Search for the cell housing the specified text and yield its (x, y) center coordinate. 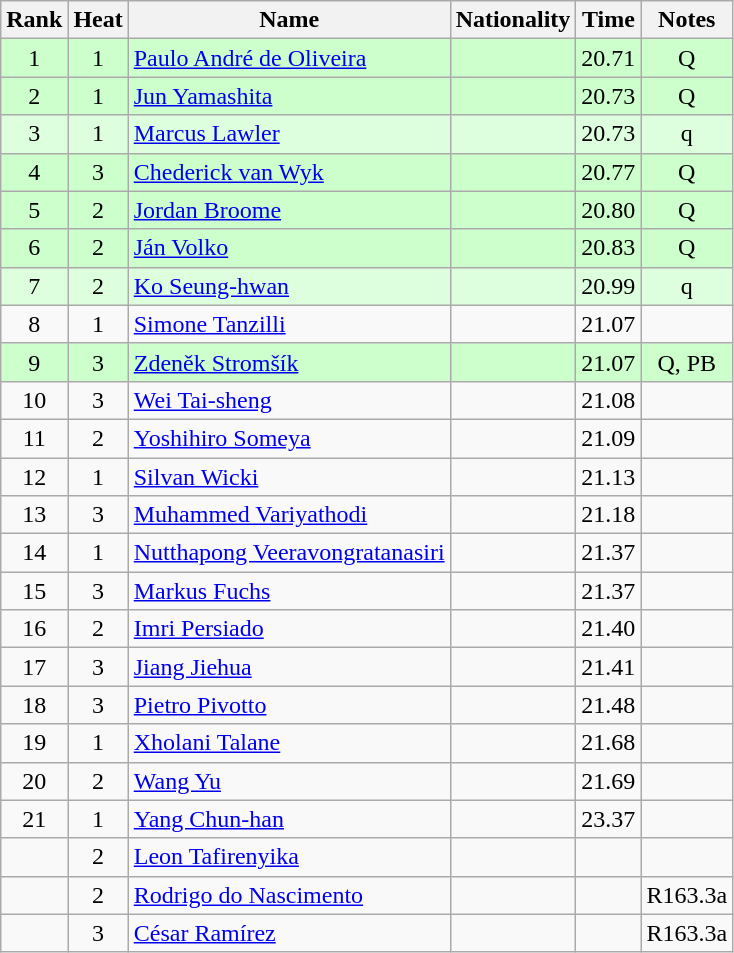
Jiang Jiehua (289, 667)
Ko Seung-hwan (289, 286)
Paulo André de Oliveira (289, 58)
Imri Persiado (289, 629)
20.99 (608, 286)
Zdeněk Stromšík (289, 362)
17 (34, 667)
21.13 (608, 477)
14 (34, 553)
Marcus Lawler (289, 134)
21.40 (608, 629)
9 (34, 362)
21.48 (608, 705)
13 (34, 515)
Name (289, 20)
Rank (34, 20)
Wei Tai-sheng (289, 400)
Muhammed Variyathodi (289, 515)
21.69 (608, 781)
Wang Yu (289, 781)
Heat (98, 20)
Notes (687, 20)
4 (34, 172)
Silvan Wicki (289, 477)
23.37 (608, 819)
16 (34, 629)
21.08 (608, 400)
20.80 (608, 210)
Leon Tafirenyika (289, 857)
César Ramírez (289, 933)
6 (34, 248)
Rodrigo do Nascimento (289, 895)
8 (34, 324)
21.18 (608, 515)
Xholani Talane (289, 743)
20.77 (608, 172)
Yang Chun-han (289, 819)
Jun Yamashita (289, 96)
20.83 (608, 248)
Pietro Pivotto (289, 705)
Simone Tanzilli (289, 324)
10 (34, 400)
Ján Volko (289, 248)
11 (34, 438)
5 (34, 210)
21.41 (608, 667)
20 (34, 781)
Nationality (513, 20)
21.09 (608, 438)
18 (34, 705)
Jordan Broome (289, 210)
Q, PB (687, 362)
15 (34, 591)
Nutthapong Veeravongratanasiri (289, 553)
Markus Fuchs (289, 591)
12 (34, 477)
21.68 (608, 743)
Yoshihiro Someya (289, 438)
19 (34, 743)
7 (34, 286)
Chederick van Wyk (289, 172)
Time (608, 20)
20.71 (608, 58)
21 (34, 819)
